Identify which cell holds the provided text, then report its (X, Y) central coordinate. 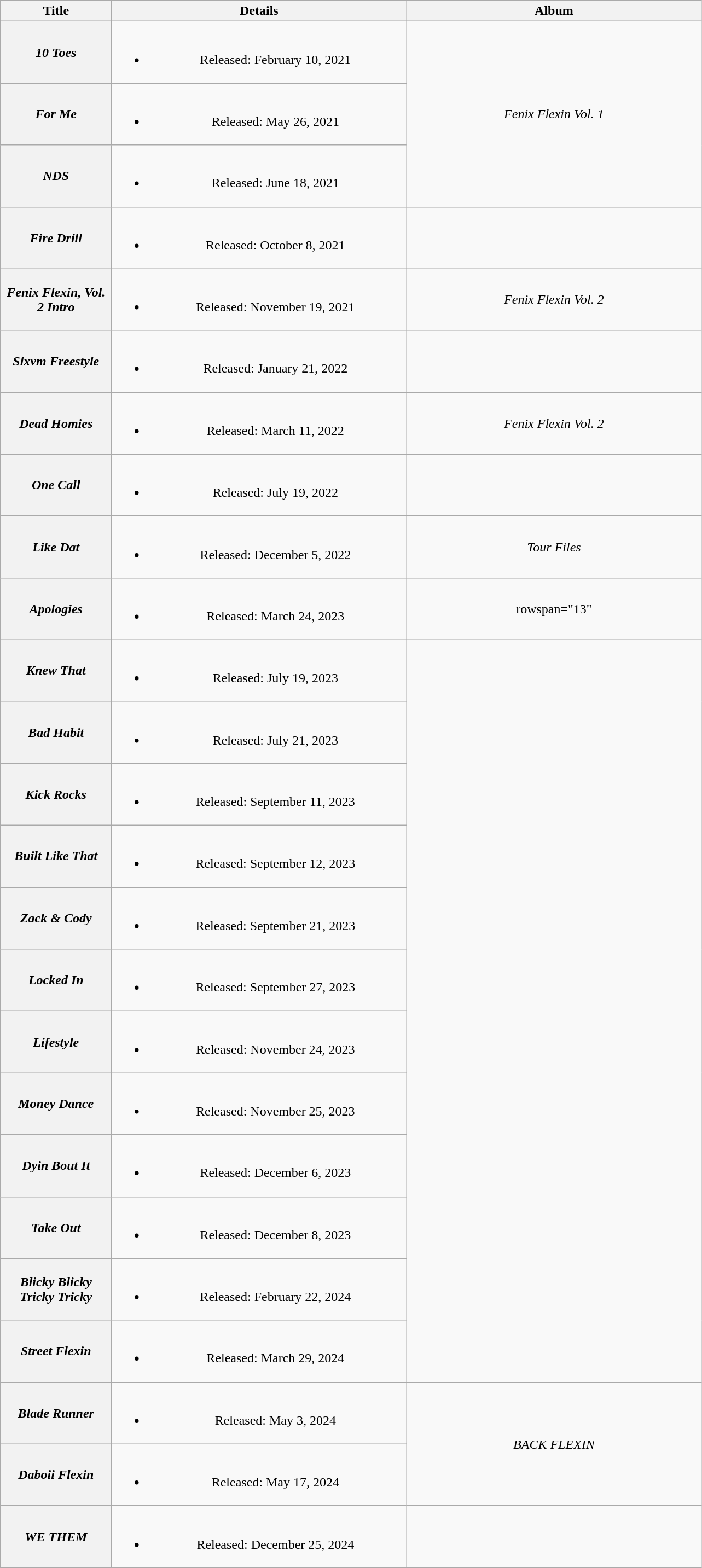
Released: September 21, 2023 (259, 918)
Fenix Flexin Vol. 1 (554, 114)
Released: July 19, 2022 (259, 485)
Released: December 6, 2023 (259, 1165)
Released: February 22, 2024 (259, 1289)
Locked In (56, 980)
Money Dance (56, 1104)
Title (56, 11)
For Me (56, 114)
Dyin Bout It (56, 1165)
Knew That (56, 671)
Released: July 21, 2023 (259, 732)
Built Like That (56, 857)
Released: September 27, 2023 (259, 980)
Released: September 11, 2023 (259, 794)
Released: March 24, 2023 (259, 608)
Dead Homies (56, 423)
Released: February 10, 2021 (259, 53)
Released: March 11, 2022 (259, 423)
10 Toes (56, 53)
Kick Rocks (56, 794)
Released: May 3, 2024 (259, 1413)
Lifestyle (56, 1042)
Like Dat (56, 547)
Released: November 24, 2023 (259, 1042)
Daboii Flexin (56, 1475)
Released: December 5, 2022 (259, 547)
Fenix Flexin, Vol. 2 Intro (56, 300)
One Call (56, 485)
Zack & Cody (56, 918)
Slxvm Freestyle (56, 361)
Released: September 12, 2023 (259, 857)
Street Flexin (56, 1351)
Released: June 18, 2021 (259, 176)
Details (259, 11)
Released: March 29, 2024 (259, 1351)
WE THEM (56, 1536)
Released: December 25, 2024 (259, 1536)
Released: July 19, 2023 (259, 671)
Released: November 25, 2023 (259, 1104)
Fire Drill (56, 237)
Released: May 26, 2021 (259, 114)
Album (554, 11)
Blicky Blicky Tricky Tricky (56, 1289)
NDS (56, 176)
Blade Runner (56, 1413)
Released: December 8, 2023 (259, 1228)
Released: November 19, 2021 (259, 300)
rowspan="13" (554, 608)
Released: January 21, 2022 (259, 361)
Apologies (56, 608)
Bad Habit (56, 732)
Tour Files (554, 547)
Released: May 17, 2024 (259, 1475)
Released: October 8, 2021 (259, 237)
BACK FLEXIN (554, 1444)
Take Out (56, 1228)
